Determine the (X, Y) coordinate at the center of the cell enclosing the given text.  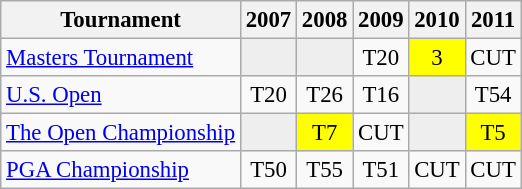
T5 (493, 133)
T50 (268, 170)
Tournament (121, 20)
2009 (381, 20)
T16 (381, 95)
2010 (437, 20)
PGA Championship (121, 170)
T51 (381, 170)
2007 (268, 20)
T54 (493, 95)
2008 (325, 20)
T7 (325, 133)
Masters Tournament (121, 58)
T55 (325, 170)
U.S. Open (121, 95)
3 (437, 58)
T26 (325, 95)
The Open Championship (121, 133)
2011 (493, 20)
